Determine the [X, Y] coordinate at the center of the cell enclosing the given text.  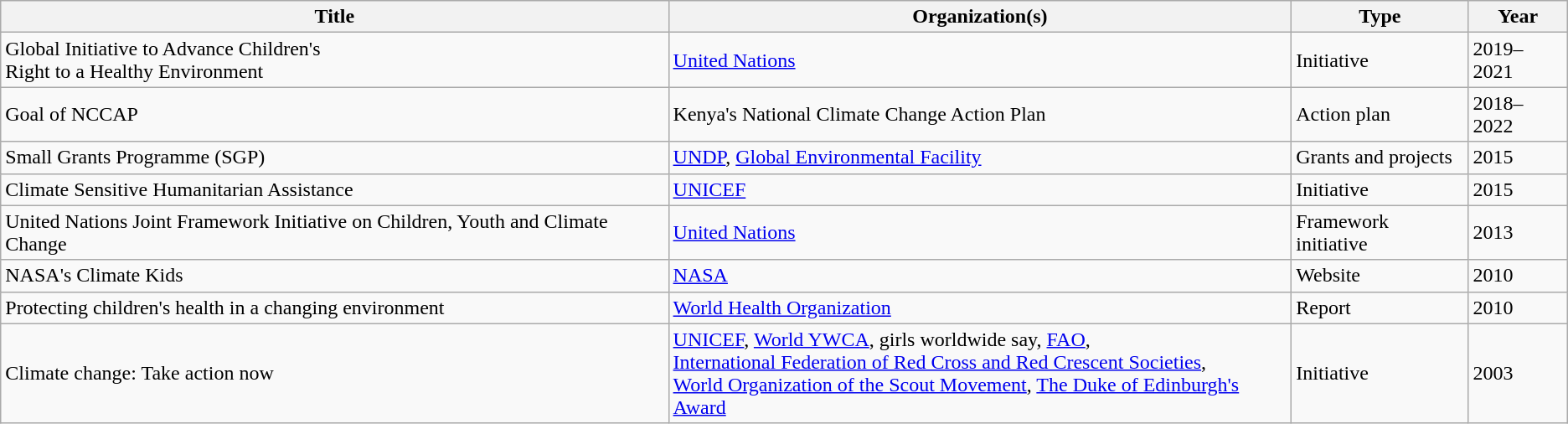
2013 [1518, 233]
Kenya's National Climate Change Action Plan [980, 114]
Action plan [1380, 114]
Grants and projects [1380, 158]
Organization(s) [980, 17]
Year [1518, 17]
Small Grants Programme (SGP) [335, 158]
Protecting children's health in a changing environment [335, 308]
United Nations Joint Framework Initiative on Children, Youth and Climate Change [335, 233]
Climate Sensitive Humanitarian Assistance [335, 189]
Report [1380, 308]
UNDP, Global Environmental Facility [980, 158]
2018–2022 [1518, 114]
Title [335, 17]
NASA [980, 276]
Climate change: Take action now [335, 374]
Goal of NCCAP [335, 114]
Global Initiative to Advance Children'sRight to a Healthy Environment [335, 60]
World Health Organization [980, 308]
Type [1380, 17]
Website [1380, 276]
NASA's Climate Kids [335, 276]
Framework initiative [1380, 233]
UNICEF [980, 189]
2019–2021 [1518, 60]
2003 [1518, 374]
